Return [x, y] of the center of cell containing provided text 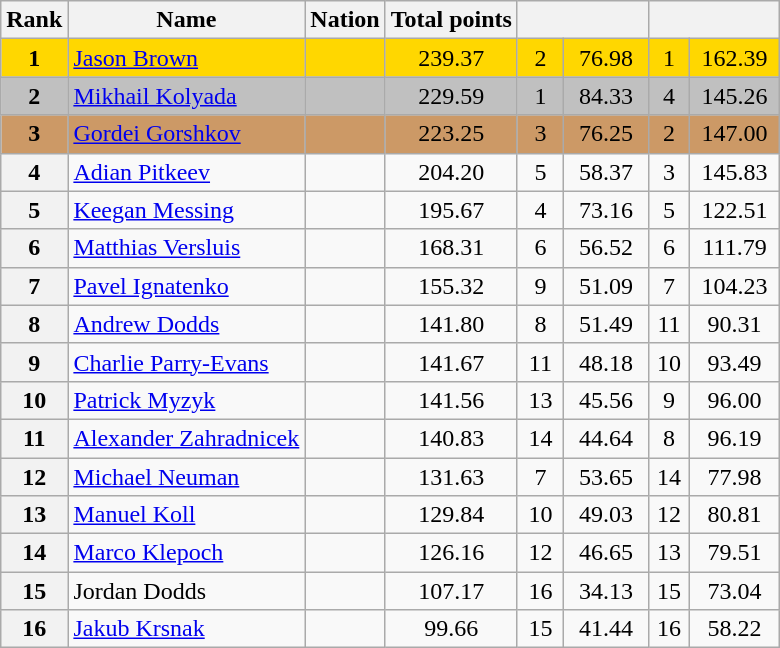
34.13 [606, 591]
145.26 [734, 96]
45.56 [606, 400]
122.51 [734, 210]
Charlie Parry-Evans [186, 362]
48.18 [606, 362]
131.63 [451, 477]
223.25 [451, 134]
56.52 [606, 248]
84.33 [606, 96]
93.49 [734, 362]
90.31 [734, 324]
99.66 [451, 629]
Name [186, 20]
140.83 [451, 438]
Michael Neuman [186, 477]
145.83 [734, 172]
141.67 [451, 362]
Manuel Koll [186, 515]
44.64 [606, 438]
Alexander Zahradnicek [186, 438]
239.37 [451, 58]
Pavel Ignatenko [186, 286]
76.25 [606, 134]
79.51 [734, 553]
96.00 [734, 400]
141.80 [451, 324]
126.16 [451, 553]
77.98 [734, 477]
Gordei Gorshkov [186, 134]
Patrick Myzyk [186, 400]
73.04 [734, 591]
51.09 [606, 286]
Jordan Dodds [186, 591]
49.03 [606, 515]
104.23 [734, 286]
51.49 [606, 324]
168.31 [451, 248]
111.79 [734, 248]
195.67 [451, 210]
96.19 [734, 438]
Mikhail Kolyada [186, 96]
Keegan Messing [186, 210]
Rank [34, 20]
Nation [345, 20]
Matthias Versluis [186, 248]
Marco Klepoch [186, 553]
107.17 [451, 591]
147.00 [734, 134]
58.37 [606, 172]
162.39 [734, 58]
141.56 [451, 400]
Adian Pitkeev [186, 172]
76.98 [606, 58]
41.44 [606, 629]
73.16 [606, 210]
58.22 [734, 629]
204.20 [451, 172]
Andrew Dodds [186, 324]
53.65 [606, 477]
229.59 [451, 96]
80.81 [734, 515]
Jakub Krsnak [186, 629]
155.32 [451, 286]
46.65 [606, 553]
129.84 [451, 515]
Total points [451, 20]
Jason Brown [186, 58]
